For the text-containing cell, return its midpoint in [X, Y] coordinate format. 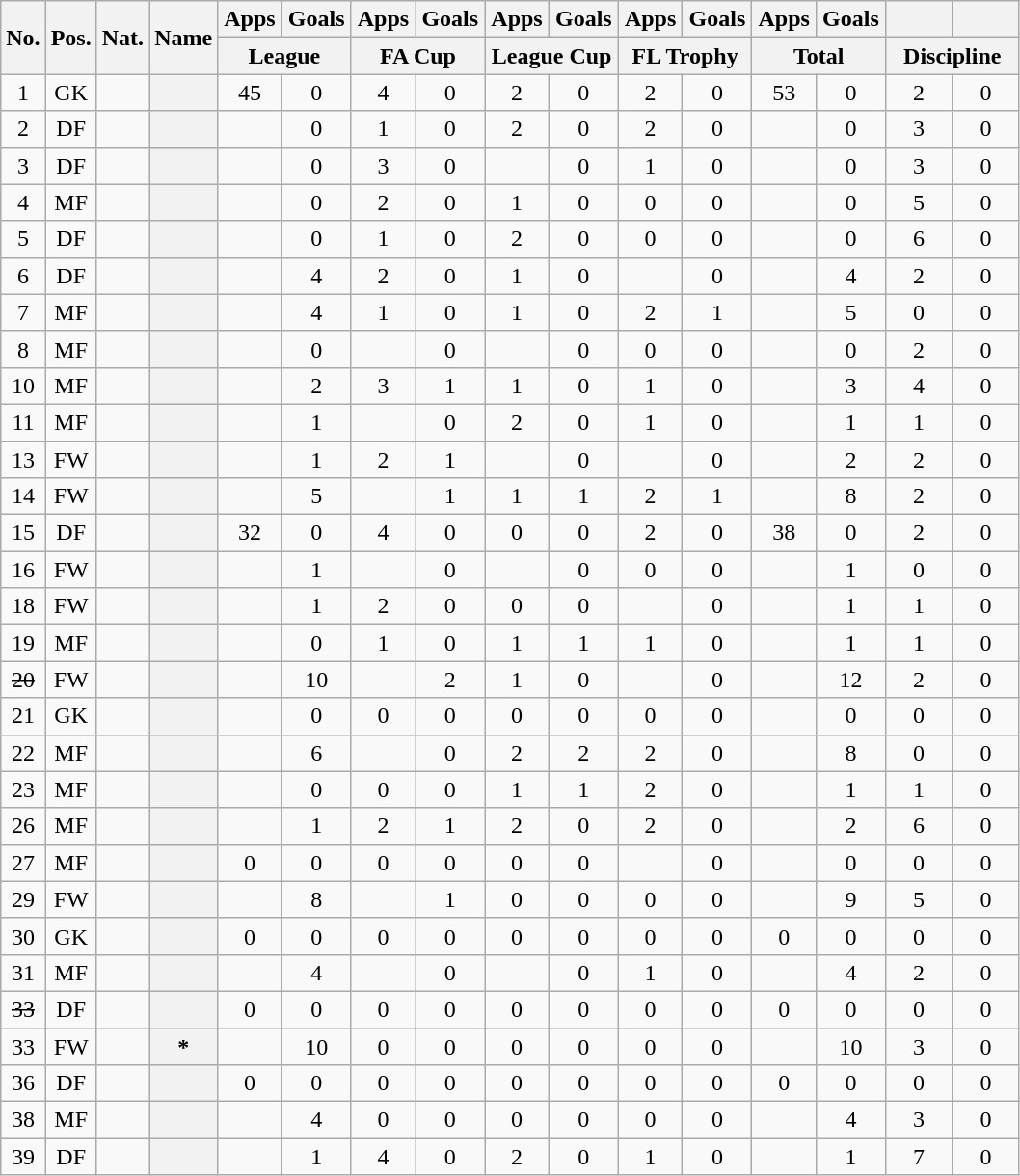
21 [23, 716]
14 [23, 496]
Total [819, 56]
18 [23, 606]
26 [23, 826]
No. [23, 38]
Discipline [953, 56]
45 [251, 93]
15 [23, 533]
12 [850, 680]
16 [23, 570]
19 [23, 643]
9 [850, 899]
27 [23, 863]
31 [23, 973]
32 [251, 533]
Name [183, 38]
29 [23, 899]
53 [785, 93]
* [183, 1046]
League [285, 56]
22 [23, 753]
11 [23, 422]
13 [23, 460]
39 [23, 1157]
20 [23, 680]
FA Cup [418, 56]
FL Trophy [684, 56]
36 [23, 1083]
League Cup [551, 56]
Nat. [122, 38]
30 [23, 936]
Pos. [71, 38]
23 [23, 789]
